Search for the cell housing the specified text and yield its (x, y) center coordinate. 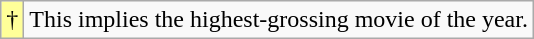
This implies the highest-grossing movie of the year. (279, 20)
† (12, 20)
